Pinpoint the cell where the given text exists, returning its [x, y] midpoint coordinate. 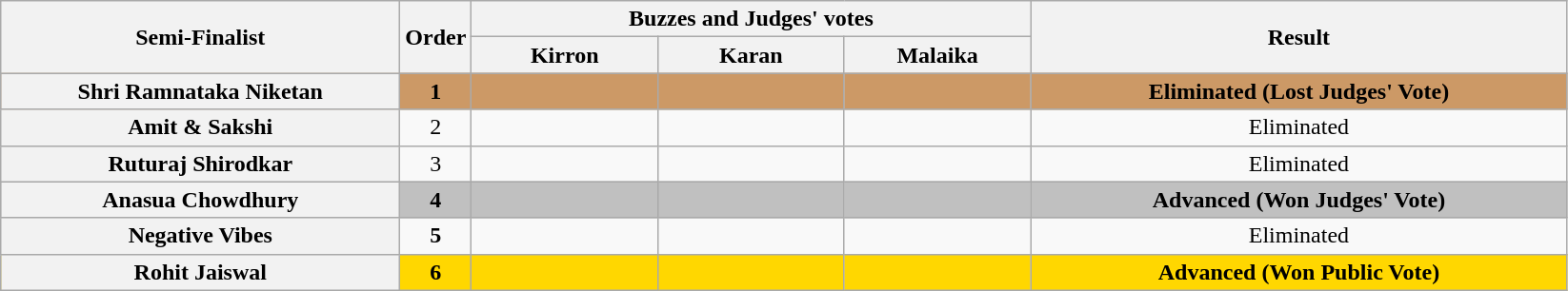
4 [436, 200]
Malaika [937, 55]
1 [436, 91]
Semi-Finalist [200, 37]
Buzzes and Judges' votes [751, 19]
Advanced (Won Public Vote) [1299, 272]
Anasua Chowdhury [200, 200]
Shri Ramnataka Niketan [200, 91]
Kirron [565, 55]
6 [436, 272]
Advanced (Won Judges' Vote) [1299, 200]
Amit & Sakshi [200, 127]
5 [436, 236]
2 [436, 127]
Rohit Jaiswal [200, 272]
Ruturaj Shirodkar [200, 164]
Result [1299, 37]
3 [436, 164]
Eliminated (Lost Judges' Vote) [1299, 91]
Karan [752, 55]
Negative Vibes [200, 236]
Order [436, 37]
